Provide the (x, y) coordinate of the cell's center where the given text is located.  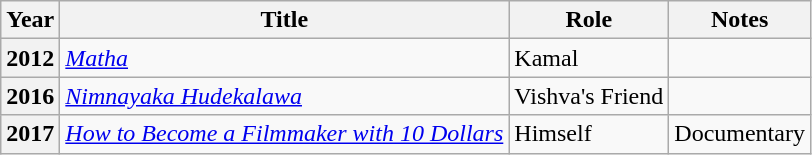
Vishva's Friend (589, 96)
Himself (589, 134)
Kamal (589, 58)
2017 (30, 134)
2016 (30, 96)
Role (589, 20)
Title (284, 20)
2012 (30, 58)
Notes (740, 20)
Matha (284, 58)
Year (30, 20)
Documentary (740, 134)
Nimnayaka Hudekalawa (284, 96)
How to Become a Filmmaker with 10 Dollars (284, 134)
